Return [x, y] of the center of cell containing provided text 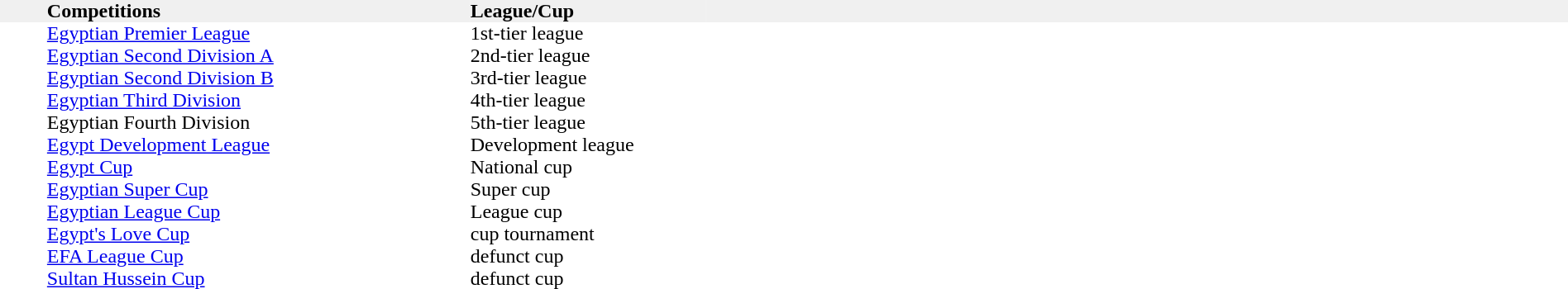
Egyptian Super Cup [259, 190]
League cup [588, 211]
cup tournament [588, 235]
Competitions [259, 12]
EFA League Cup [259, 256]
4th-tier league [588, 101]
Egyptian Fourth Division [259, 122]
3rd-tier league [588, 78]
Egyptian Premier League [259, 33]
Egyptian Second Division A [259, 56]
Egypt Cup [259, 167]
Egyptian Second Division B [259, 78]
1st-tier league [588, 33]
Development league [588, 145]
Egypt's Love Cup [259, 235]
2nd-tier league [588, 56]
Egyptian League Cup [259, 211]
League/Cup [588, 12]
National cup [588, 167]
Super cup [588, 190]
5th-tier league [588, 122]
Egyptian Third Division [259, 101]
defunct cup [588, 256]
Egypt Development League [259, 145]
